Scan for the cell matching the given text and deliver its (x, y) coordinate at center. 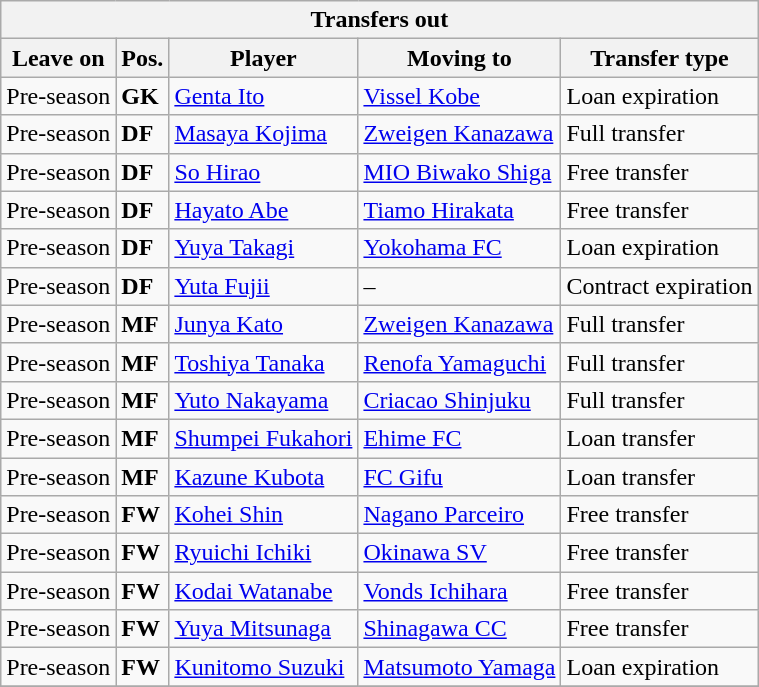
Nagano Parceiro (460, 515)
Kodai Watanabe (264, 591)
Yuya Mitsunaga (264, 629)
Yokohama FC (460, 248)
Shinagawa CC (460, 629)
Kazune Kubota (264, 477)
Vissel Kobe (460, 96)
Criacao Shinjuku (460, 400)
Contract expiration (660, 286)
Kohei Shin (264, 515)
Matsumoto Yamaga (460, 667)
Yuto Nakayama (264, 400)
Pos. (142, 58)
Shumpei Fukahori (264, 438)
Moving to (460, 58)
Tiamo Hirakata (460, 210)
Vonds Ichihara (460, 591)
GK (142, 96)
Leave on (58, 58)
Player (264, 58)
Toshiya Tanaka (264, 362)
Kunitomo Suzuki (264, 667)
Genta Ito (264, 96)
MIO Biwako Shiga (460, 172)
Transfers out (380, 20)
Ryuichi Ichiki (264, 553)
– (460, 286)
Yuta Fujii (264, 286)
Transfer type (660, 58)
So Hirao (264, 172)
Renofa Yamaguchi (460, 362)
Junya Kato (264, 324)
Hayato Abe (264, 210)
Masaya Kojima (264, 134)
Yuya Takagi (264, 248)
FC Gifu (460, 477)
Ehime FC (460, 438)
Okinawa SV (460, 553)
